Detect which cell encompasses the target text, then output its (x, y) center coordinate. 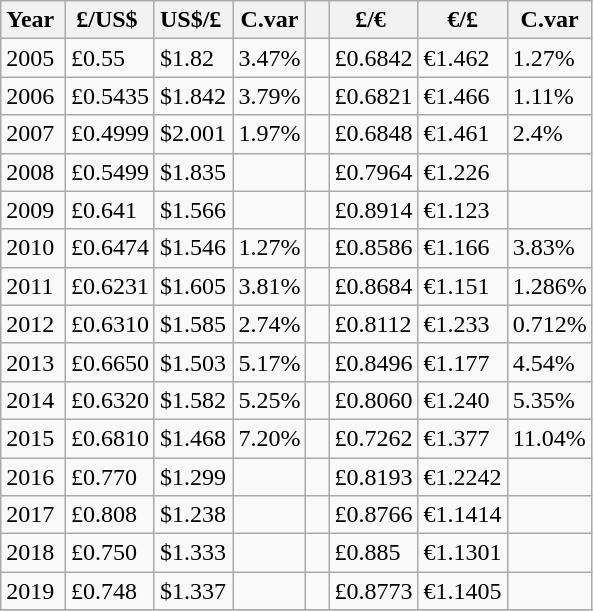
2016 (34, 477)
£0.5499 (110, 172)
£0.6848 (374, 134)
5.25% (270, 400)
£0.808 (110, 515)
$1.299 (193, 477)
1.97% (270, 134)
£0.55 (110, 58)
$1.468 (193, 438)
$1.238 (193, 515)
4.54% (550, 362)
£0.8112 (374, 324)
£0.7964 (374, 172)
€1.466 (462, 96)
€1.461 (462, 134)
€1.177 (462, 362)
$1.503 (193, 362)
$1.333 (193, 553)
3.79% (270, 96)
€1.1301 (462, 553)
2014 (34, 400)
$1.585 (193, 324)
£0.641 (110, 210)
2010 (34, 248)
£0.8193 (374, 477)
2007 (34, 134)
£0.8060 (374, 400)
2013 (34, 362)
£0.6810 (110, 438)
1.286% (550, 286)
5.35% (550, 400)
£0.6474 (110, 248)
2008 (34, 172)
0.712% (550, 324)
3.81% (270, 286)
€1.1405 (462, 591)
Year (34, 20)
£0.8586 (374, 248)
£0.6310 (110, 324)
£0.8496 (374, 362)
£0.6821 (374, 96)
£0.750 (110, 553)
2018 (34, 553)
€/£ (462, 20)
2019 (34, 591)
$2.001 (193, 134)
$1.605 (193, 286)
$1.546 (193, 248)
2.74% (270, 324)
€1.166 (462, 248)
2009 (34, 210)
£0.4999 (110, 134)
£0.6231 (110, 286)
2017 (34, 515)
€1.2242 (462, 477)
€1.1414 (462, 515)
£0.885 (374, 553)
2005 (34, 58)
€1.123 (462, 210)
£0.748 (110, 591)
£0.6650 (110, 362)
$1.566 (193, 210)
$1.337 (193, 591)
3.47% (270, 58)
£0.7262 (374, 438)
€1.377 (462, 438)
£/€ (374, 20)
€1.240 (462, 400)
3.83% (550, 248)
$1.835 (193, 172)
2006 (34, 96)
2.4% (550, 134)
€1.233 (462, 324)
1.11% (550, 96)
7.20% (270, 438)
5.17% (270, 362)
11.04% (550, 438)
$1.82 (193, 58)
€1.151 (462, 286)
£0.6320 (110, 400)
€1.462 (462, 58)
US$/£ (193, 20)
2012 (34, 324)
2015 (34, 438)
£/US$ (110, 20)
£0.770 (110, 477)
£0.8766 (374, 515)
$1.842 (193, 96)
$1.582 (193, 400)
2011 (34, 286)
£0.6842 (374, 58)
£0.8914 (374, 210)
£0.5435 (110, 96)
£0.8773 (374, 591)
£0.8684 (374, 286)
€1.226 (462, 172)
